Locate the cell with the specified text and output its (X, Y) center coordinate. 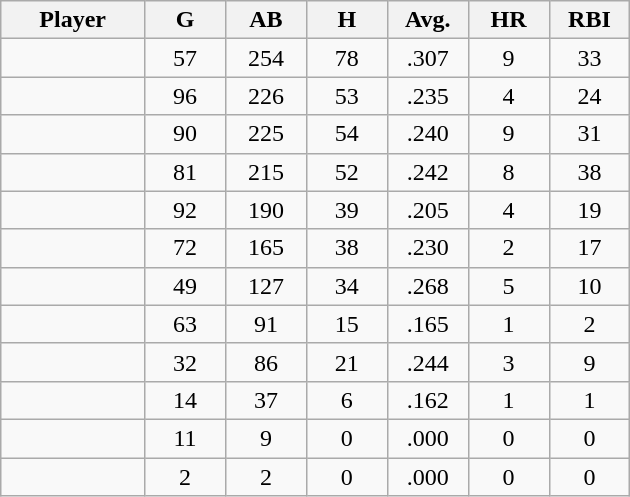
127 (266, 286)
3 (508, 362)
165 (266, 248)
.235 (428, 96)
63 (186, 324)
90 (186, 134)
11 (186, 438)
.162 (428, 400)
31 (590, 134)
33 (590, 58)
.165 (428, 324)
.242 (428, 172)
52 (346, 172)
39 (346, 210)
96 (186, 96)
15 (346, 324)
215 (266, 172)
19 (590, 210)
24 (590, 96)
81 (186, 172)
34 (346, 286)
Player (73, 20)
H (346, 20)
86 (266, 362)
AB (266, 20)
49 (186, 286)
Avg. (428, 20)
78 (346, 58)
226 (266, 96)
254 (266, 58)
91 (266, 324)
.268 (428, 286)
14 (186, 400)
RBI (590, 20)
8 (508, 172)
54 (346, 134)
.205 (428, 210)
225 (266, 134)
37 (266, 400)
72 (186, 248)
92 (186, 210)
57 (186, 58)
17 (590, 248)
5 (508, 286)
6 (346, 400)
.244 (428, 362)
HR (508, 20)
32 (186, 362)
.240 (428, 134)
190 (266, 210)
G (186, 20)
21 (346, 362)
53 (346, 96)
.307 (428, 58)
10 (590, 286)
.230 (428, 248)
